Locate the cell with the specified text and output its [x, y] center coordinate. 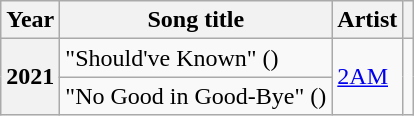
Artist [368, 20]
"No Good in Good-Bye" () [196, 96]
"Should've Known" () [196, 58]
2AM [368, 77]
Song title [196, 20]
2021 [30, 77]
Year [30, 20]
